Provide the (x, y) coordinate of the cell's center where the given text is located.  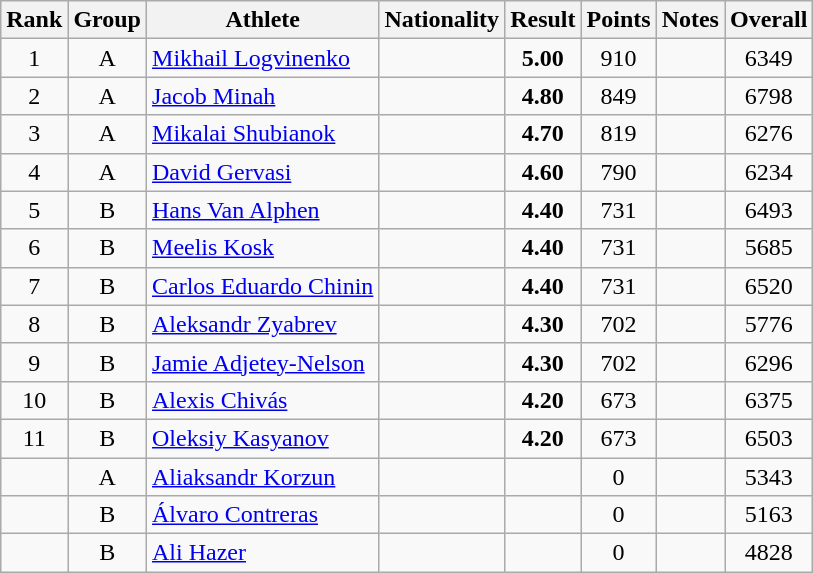
Jacob Minah (263, 96)
Nationality (442, 20)
7 (34, 286)
849 (618, 96)
Ali Hazer (263, 553)
790 (618, 172)
4.60 (543, 172)
5685 (768, 248)
Rank (34, 20)
5.00 (543, 58)
4.70 (543, 134)
6798 (768, 96)
6520 (768, 286)
4828 (768, 553)
5776 (768, 324)
4 (34, 172)
2 (34, 96)
6493 (768, 210)
Carlos Eduardo Chinin (263, 286)
8 (34, 324)
Mikalai Shubianok (263, 134)
6503 (768, 438)
3 (34, 134)
10 (34, 400)
Athlete (263, 20)
9 (34, 362)
6276 (768, 134)
Aliaksandr Korzun (263, 477)
Group (108, 20)
Overall (768, 20)
6349 (768, 58)
6296 (768, 362)
Alexis Chivás (263, 400)
819 (618, 134)
6375 (768, 400)
Hans Van Alphen (263, 210)
Jamie Adjetey-Nelson (263, 362)
6234 (768, 172)
6 (34, 248)
Oleksiy Kasyanov (263, 438)
Points (618, 20)
David Gervasi (263, 172)
Result (543, 20)
5343 (768, 477)
Notes (690, 20)
Aleksandr Zyabrev (263, 324)
Meelis Kosk (263, 248)
1 (34, 58)
Mikhail Logvinenko (263, 58)
5 (34, 210)
4.80 (543, 96)
11 (34, 438)
Álvaro Contreras (263, 515)
910 (618, 58)
5163 (768, 515)
